Detect which cell encompasses the target text, then output its (x, y) center coordinate. 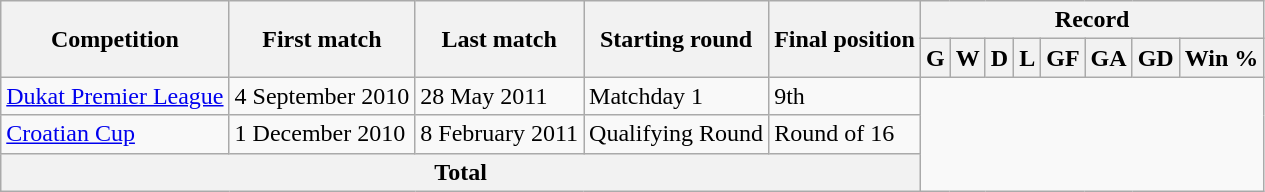
First match (322, 39)
Matchday 1 (676, 96)
Win % (1222, 58)
W (968, 58)
L (1028, 58)
Qualifying Round (676, 134)
GA (1108, 58)
Starting round (676, 39)
Last match (500, 39)
8 February 2011 (500, 134)
Record (1092, 20)
GF (1063, 58)
D (999, 58)
Competition (115, 39)
4 September 2010 (322, 96)
Total (461, 172)
Croatian Cup (115, 134)
G (935, 58)
1 December 2010 (322, 134)
GD (1156, 58)
9th (845, 96)
Round of 16 (845, 134)
Dukat Premier League (115, 96)
Final position (845, 39)
28 May 2011 (500, 96)
